Find where the given text appears and provide that cell's center as (X, Y) coordinate. 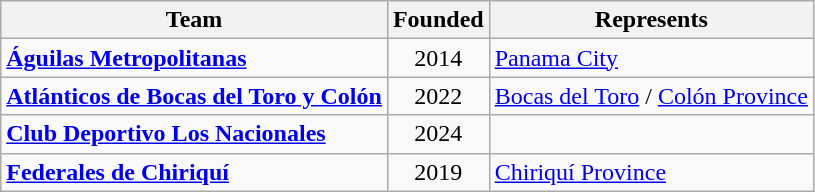
2019 (438, 172)
Atlánticos de Bocas del Toro y Colón (194, 96)
Represents (651, 20)
2022 (438, 96)
Founded (438, 20)
Panama City (651, 58)
Federales de Chiriquí (194, 172)
Team (194, 20)
Águilas Metropolitanas (194, 58)
2014 (438, 58)
Chiriquí Province (651, 172)
Club Deportivo Los Nacionales (194, 134)
2024 (438, 134)
Bocas del Toro / Colón Province (651, 96)
